Identify which cell holds the provided text, then report its (x, y) central coordinate. 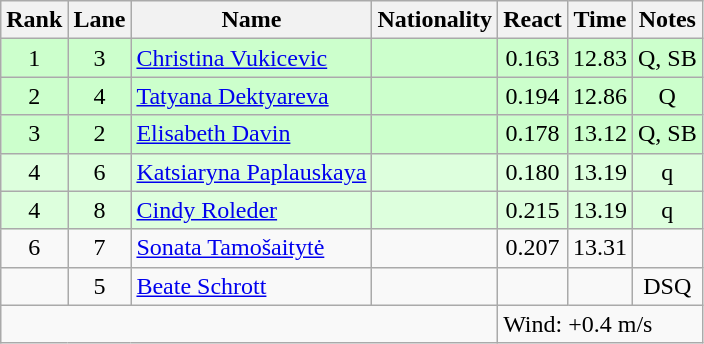
0.194 (533, 96)
Cindy Roleder (252, 210)
0.207 (533, 248)
Name (252, 20)
Rank (34, 20)
12.83 (600, 58)
DSQ (667, 286)
Elisabeth Davin (252, 134)
Lane (100, 20)
Notes (667, 20)
Tatyana Dektyareva (252, 96)
Sonata Tamošaitytė (252, 248)
0.215 (533, 210)
13.12 (600, 134)
0.180 (533, 172)
0.178 (533, 134)
8 (100, 210)
Christina Vukicevic (252, 58)
Nationality (435, 20)
React (533, 20)
Time (600, 20)
12.86 (600, 96)
0.163 (533, 58)
Wind: +0.4 m/s (600, 324)
Katsiaryna Paplauskaya (252, 172)
Beate Schrott (252, 286)
7 (100, 248)
5 (100, 286)
13.31 (600, 248)
1 (34, 58)
Q (667, 96)
